Output the (X, Y) coordinate of the center of the cell containing the given text.  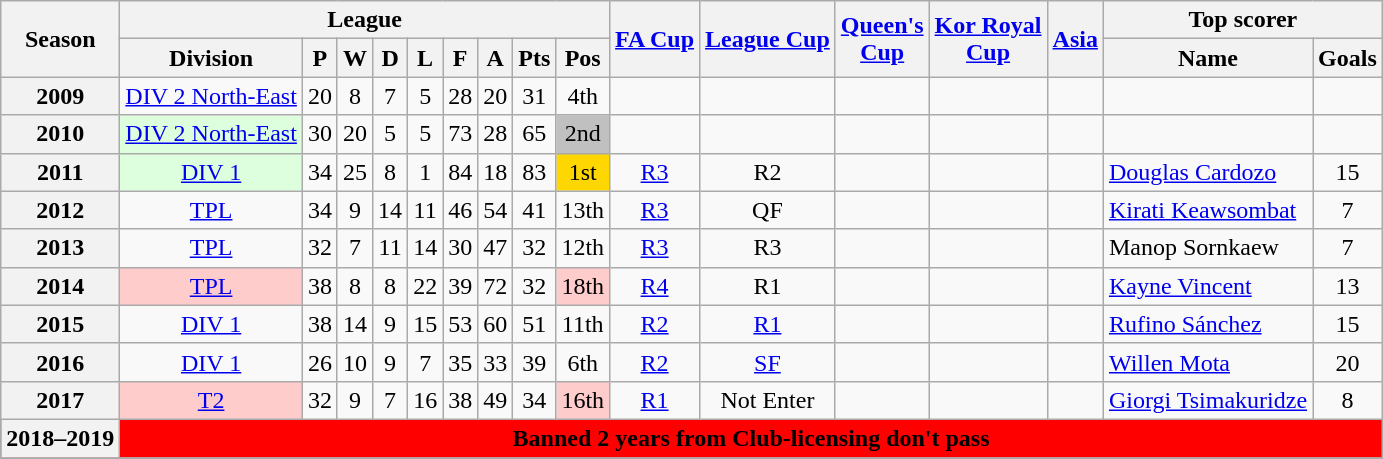
2009 (60, 96)
46 (460, 210)
Queen'sCup (882, 39)
F (460, 58)
2017 (60, 400)
10 (354, 362)
Manop Sornkaew (1208, 248)
35 (460, 362)
Pts (534, 58)
2015 (60, 324)
SF (768, 362)
D (390, 58)
2013 (60, 248)
18th (583, 286)
Kor RoyalCup (988, 39)
65 (534, 134)
31 (534, 96)
84 (460, 172)
26 (320, 362)
16 (426, 400)
11th (583, 324)
Giorgi Tsimakuridze (1208, 400)
2011 (60, 172)
Asia (1075, 39)
Division (212, 58)
2016 (60, 362)
Kirati Keawsombat (1208, 210)
1st (583, 172)
18 (496, 172)
QF (768, 210)
49 (496, 400)
R4 (655, 286)
41 (534, 210)
22 (426, 286)
1 (426, 172)
Name (1208, 58)
T2 (212, 400)
Pos (583, 58)
P (320, 58)
2018–2019 (60, 438)
54 (496, 210)
W (354, 58)
83 (534, 172)
13th (583, 210)
Kayne Vincent (1208, 286)
L (426, 58)
Top scorer (1242, 20)
6th (583, 362)
2012 (60, 210)
2014 (60, 286)
Goals (1348, 58)
Willen Mota (1208, 362)
League Cup (768, 39)
25 (354, 172)
4th (583, 96)
League (365, 20)
73 (460, 134)
51 (534, 324)
Rufino Sánchez (1208, 324)
13 (1348, 286)
60 (496, 324)
47 (496, 248)
FA Cup (655, 39)
A (496, 58)
Not Enter (768, 400)
53 (460, 324)
33 (496, 362)
2nd (583, 134)
2010 (60, 134)
72 (496, 286)
Banned 2 years from Club-licensing don't pass (752, 438)
Douglas Cardozo (1208, 172)
Season (60, 39)
16th (583, 400)
12th (583, 248)
